Search for the cell housing the specified text and yield its (x, y) center coordinate. 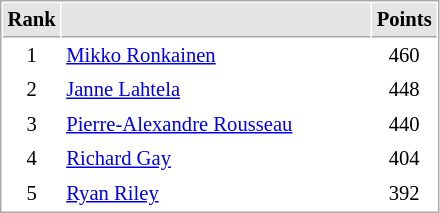
1 (32, 56)
5 (32, 194)
4 (32, 158)
460 (404, 56)
3 (32, 124)
440 (404, 124)
404 (404, 158)
392 (404, 194)
448 (404, 90)
Rank (32, 20)
Points (404, 20)
Mikko Ronkainen (216, 56)
Richard Gay (216, 158)
Janne Lahtela (216, 90)
Pierre-Alexandre Rousseau (216, 124)
2 (32, 90)
Ryan Riley (216, 194)
